For the text-containing cell, return its midpoint in [x, y] coordinate format. 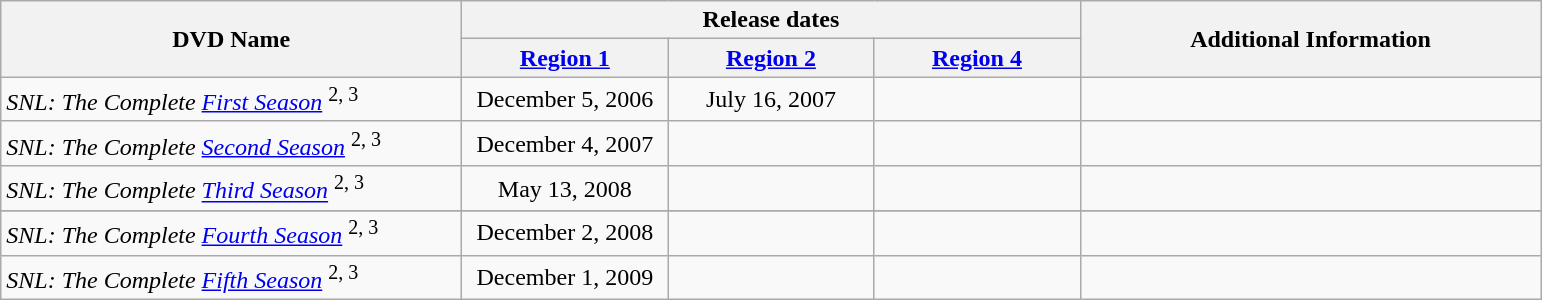
December 5, 2006 [565, 100]
December 4, 2007 [565, 144]
July 16, 2007 [771, 100]
SNL: The Complete Second Season 2, 3 [232, 144]
SNL: The Complete Fifth Season 2, 3 [232, 278]
SNL: The Complete Fourth Season 2, 3 [232, 234]
December 1, 2009 [565, 278]
May 13, 2008 [565, 188]
December 2, 2008 [565, 234]
Region 2 [771, 58]
Release dates [771, 20]
SNL: The Complete First Season 2, 3 [232, 100]
SNL: The Complete Third Season 2, 3 [232, 188]
Region 1 [565, 58]
DVD Name [232, 39]
Additional Information [1310, 39]
Region 4 [977, 58]
